Provide the [x, y] coordinate of the cell's center where the given text is located.  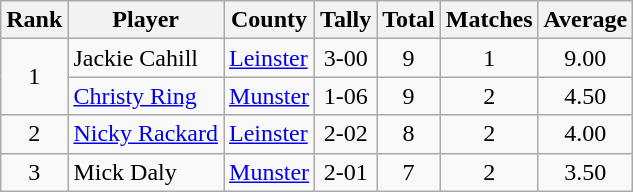
9.00 [586, 58]
Jackie Cahill [146, 58]
8 [409, 134]
4.00 [586, 134]
2-01 [346, 172]
Rank [34, 20]
Player [146, 20]
Christy Ring [146, 96]
3-00 [346, 58]
7 [409, 172]
Matches [489, 20]
3.50 [586, 172]
Total [409, 20]
1-06 [346, 96]
Nicky Rackard [146, 134]
2-02 [346, 134]
Average [586, 20]
Tally [346, 20]
Mick Daly [146, 172]
4.50 [586, 96]
3 [34, 172]
County [270, 20]
